Scan for the cell matching the given text and deliver its (x, y) coordinate at center. 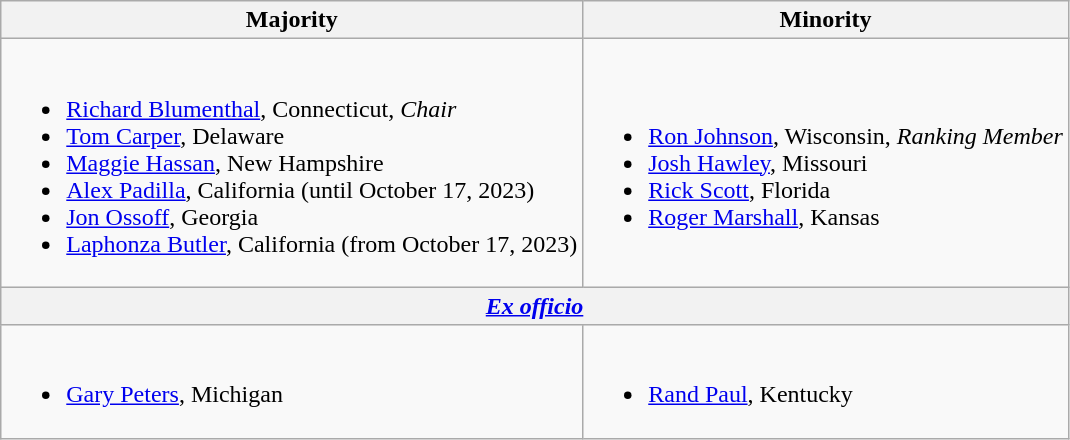
Ex officio (535, 306)
Minority (826, 20)
Gary Peters, Michigan (292, 382)
Ron Johnson, Wisconsin, Ranking MemberJosh Hawley, MissouriRick Scott, FloridaRoger Marshall, Kansas (826, 163)
Majority (292, 20)
Rand Paul, Kentucky (826, 382)
